Pinpoint the cell where the given text exists, returning its (x, y) midpoint coordinate. 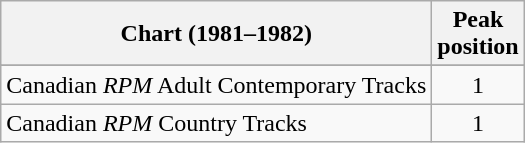
Peakposition (478, 34)
Canadian RPM Adult Contemporary Tracks (216, 85)
Canadian RPM Country Tracks (216, 123)
Chart (1981–1982) (216, 34)
